Detect which cell encompasses the target text, then output its (x, y) center coordinate. 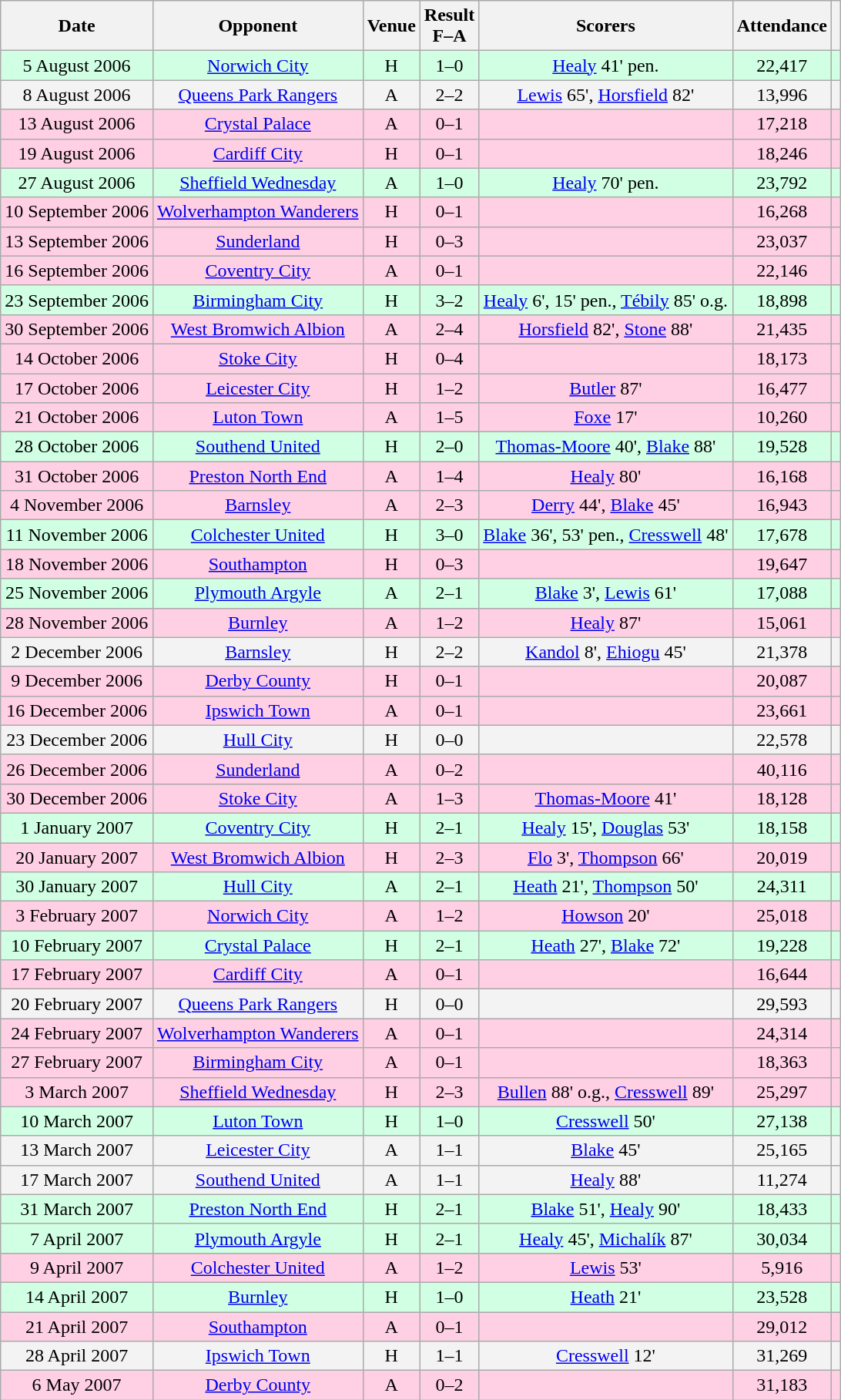
24 February 2007 (77, 1033)
Blake 36', 53' pen., Cresswell 48' (605, 535)
28 April 2007 (77, 1356)
0–4 (449, 358)
18,173 (782, 358)
30 September 2006 (77, 329)
22,417 (782, 65)
Heath 21' (605, 1297)
28 November 2006 (77, 623)
21,378 (782, 652)
16,943 (782, 505)
27 February 2007 (77, 1063)
Healy 80' (605, 476)
17 March 2007 (77, 1180)
20 January 2007 (77, 858)
16,477 (782, 388)
13 March 2007 (77, 1150)
17,088 (782, 593)
Blake 51', Healy 90' (605, 1209)
22,146 (782, 270)
18,898 (782, 300)
Lewis 53' (605, 1267)
24,314 (782, 1033)
17 October 2006 (77, 388)
Kandol 8', Ehiogu 45' (605, 652)
2 December 2006 (77, 652)
31,183 (782, 1385)
18,433 (782, 1209)
27 August 2006 (77, 183)
28 October 2006 (77, 447)
20 February 2007 (77, 1004)
24,311 (782, 887)
18,246 (782, 153)
16,168 (782, 476)
13 August 2006 (77, 124)
16 December 2006 (77, 710)
4 November 2006 (77, 505)
17 February 2007 (77, 975)
16,644 (782, 975)
Bullen 88' o.g., Cresswell 89' (605, 1092)
23,528 (782, 1297)
30 December 2006 (77, 798)
25,297 (782, 1092)
Lewis 65', Horsfield 82' (605, 95)
Healy 41' pen. (605, 65)
Thomas-Moore 41' (605, 798)
Date (77, 26)
23,661 (782, 710)
21 October 2006 (77, 418)
16 September 2006 (77, 270)
2–4 (449, 329)
3–0 (449, 535)
15,061 (782, 623)
20,087 (782, 681)
22,578 (782, 740)
18,158 (782, 828)
1 January 2007 (77, 828)
Healy 88' (605, 1180)
29,593 (782, 1004)
Scorers (605, 26)
18 November 2006 (77, 564)
ResultF–A (449, 26)
19,647 (782, 564)
Healy 6', 15' pen., Tébily 85' o.g. (605, 300)
21 April 2007 (77, 1326)
Healy 70' pen. (605, 183)
3 February 2007 (77, 916)
7 April 2007 (77, 1238)
31 March 2007 (77, 1209)
Foxe 17' (605, 418)
2–0 (449, 447)
29,012 (782, 1326)
1–4 (449, 476)
Heath 27', Blake 72' (605, 945)
Healy 15', Douglas 53' (605, 828)
14 April 2007 (77, 1297)
Derry 44', Blake 45' (605, 505)
Cresswell 50' (605, 1121)
3 March 2007 (77, 1092)
1–3 (449, 798)
11 November 2006 (77, 535)
5 August 2006 (77, 65)
25 November 2006 (77, 593)
20,019 (782, 858)
19 August 2006 (77, 153)
23 September 2006 (77, 300)
Cresswell 12' (605, 1356)
40,116 (782, 769)
19,528 (782, 447)
9 December 2006 (77, 681)
10 September 2006 (77, 212)
17,218 (782, 124)
8 August 2006 (77, 95)
25,018 (782, 916)
30,034 (782, 1238)
11,274 (782, 1180)
31,269 (782, 1356)
9 April 2007 (77, 1267)
31 October 2006 (77, 476)
30 January 2007 (77, 887)
10 March 2007 (77, 1121)
18,128 (782, 798)
Healy 45', Michalík 87' (605, 1238)
5,916 (782, 1267)
19,228 (782, 945)
Butler 87' (605, 388)
Heath 21', Thompson 50' (605, 887)
10,260 (782, 418)
Horsfield 82', Stone 88' (605, 329)
3–2 (449, 300)
13,996 (782, 95)
13 September 2006 (77, 241)
Howson 20' (605, 916)
23,037 (782, 241)
10 February 2007 (77, 945)
6 May 2007 (77, 1385)
27,138 (782, 1121)
21,435 (782, 329)
Opponent (257, 26)
Blake 3', Lewis 61' (605, 593)
1–5 (449, 418)
16,268 (782, 212)
14 October 2006 (77, 358)
26 December 2006 (77, 769)
18,363 (782, 1063)
Venue (391, 26)
17,678 (782, 535)
Blake 45' (605, 1150)
23,792 (782, 183)
Healy 87' (605, 623)
25,165 (782, 1150)
Thomas-Moore 40', Blake 88' (605, 447)
23 December 2006 (77, 740)
Attendance (782, 26)
Flo 3', Thompson 66' (605, 858)
